Return (x, y) of the center of cell containing provided text 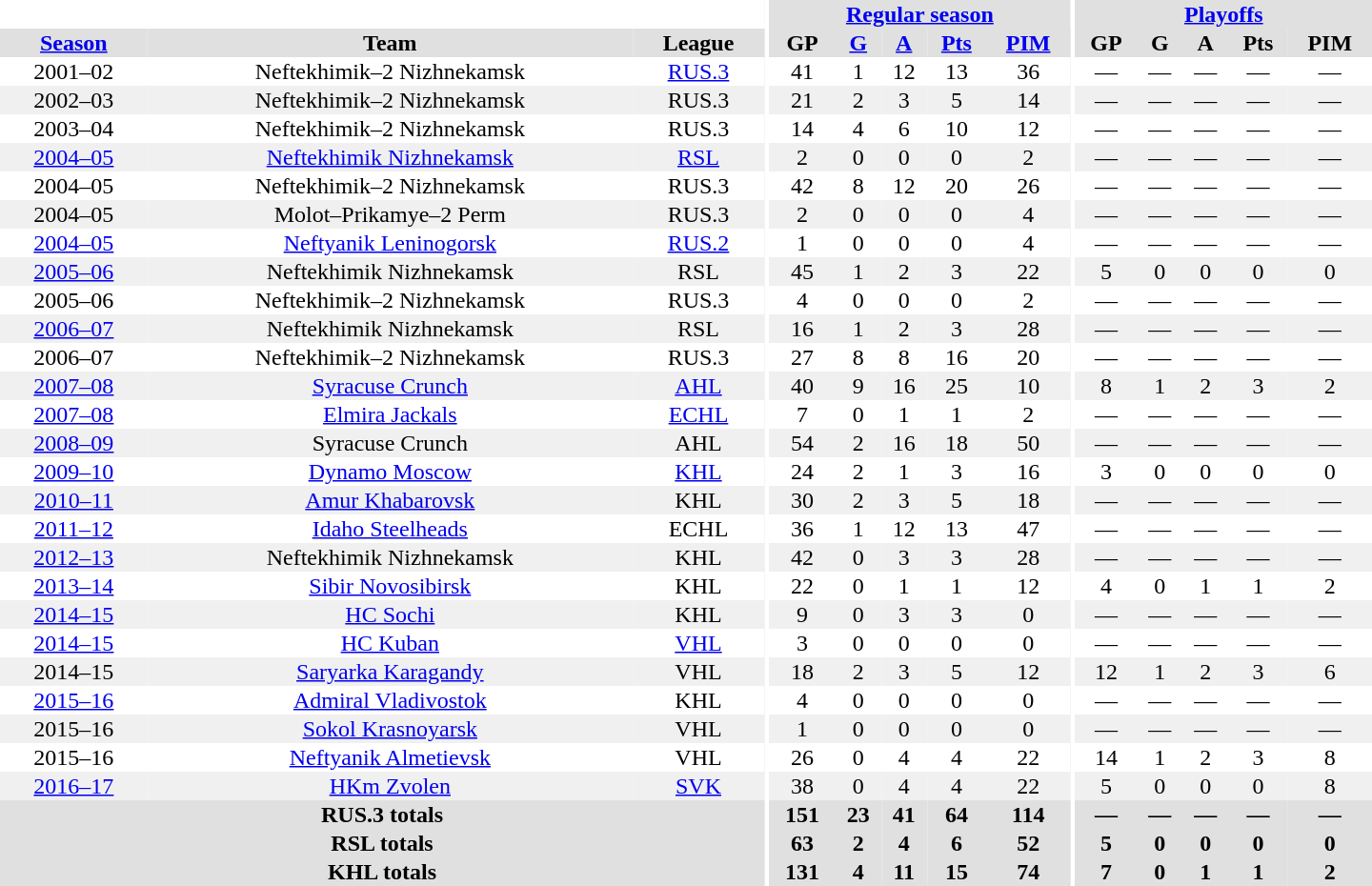
2012–13 (74, 557)
2013–14 (74, 586)
50 (1028, 443)
38 (802, 786)
Amur Khabarovsk (391, 500)
47 (1028, 529)
HC Kuban (391, 643)
45 (802, 272)
HC Sochi (391, 614)
114 (1028, 815)
2001–02 (74, 71)
HKm Zvolen (391, 786)
2010–11 (74, 500)
131 (802, 872)
SVK (698, 786)
54 (802, 443)
Molot–Prikamye–2 Perm (391, 214)
League (698, 43)
151 (802, 815)
Dynamo Moscow (391, 472)
Idaho Steelheads (391, 529)
Playoffs (1223, 14)
Sibir Novosibirsk (391, 586)
2016–17 (74, 786)
25 (957, 386)
Elmira Jackals (391, 414)
Team (391, 43)
Saryarka Karagandy (391, 672)
Regular season (919, 14)
KHL totals (382, 872)
30 (802, 500)
11 (904, 872)
Sokol Krasnoyarsk (391, 729)
Neftyanik Leninogorsk (391, 243)
21 (802, 100)
52 (1028, 843)
2008–09 (74, 443)
RSL totals (382, 843)
23 (858, 815)
2002–03 (74, 100)
Neftyanik Almetievsk (391, 757)
15 (957, 872)
24 (802, 472)
2009–10 (74, 472)
63 (802, 843)
RUS.3 totals (382, 815)
27 (802, 357)
RUS.2 (698, 243)
40 (802, 386)
Season (74, 43)
74 (1028, 872)
2011–12 (74, 529)
64 (957, 815)
2003–04 (74, 129)
Admiral Vladivostok (391, 700)
